For the text-containing cell, return its midpoint in [X, Y] coordinate format. 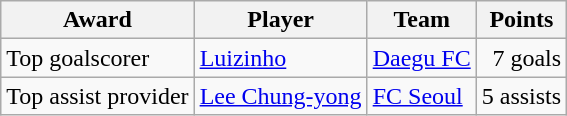
Daegu FC [422, 58]
Player [280, 20]
7 goals [521, 58]
Team [422, 20]
Luizinho [280, 58]
Points [521, 20]
FC Seoul [422, 96]
Top assist provider [98, 96]
Top goalscorer [98, 58]
5 assists [521, 96]
Lee Chung-yong [280, 96]
Award [98, 20]
